Capture the cell that displays the provided text and extract its (X, Y) central coordinate. 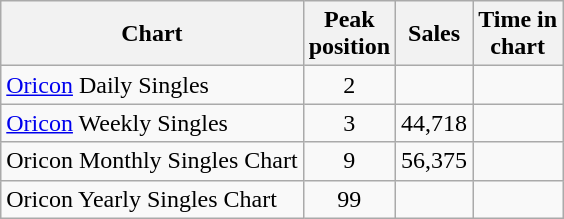
Time inchart (518, 34)
Oricon Yearly Singles Chart (152, 199)
2 (349, 85)
Peakposition (349, 34)
9 (349, 161)
56,375 (434, 161)
44,718 (434, 123)
99 (349, 199)
Chart (152, 34)
Oricon Weekly Singles (152, 123)
3 (349, 123)
Oricon Daily Singles (152, 85)
Oricon Monthly Singles Chart (152, 161)
Sales (434, 34)
